Pinpoint the cell where the given text exists, returning its [X, Y] midpoint coordinate. 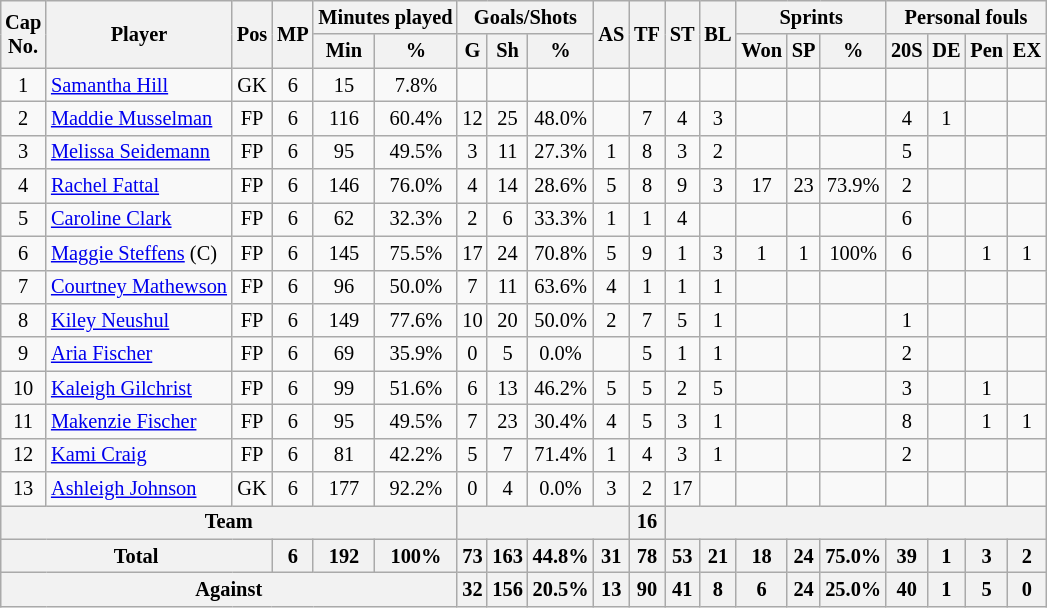
177 [344, 489]
BL [718, 34]
Courtney Mathewson [139, 287]
32 [472, 589]
Maggie Steffens (C) [139, 253]
CapNo. [23, 34]
Team [228, 522]
90 [647, 589]
192 [344, 556]
42.2% [416, 455]
Pen [986, 51]
48.0% [561, 118]
35.9% [416, 354]
25 [507, 118]
46.2% [561, 388]
Pos [252, 34]
53 [682, 556]
73.9% [853, 186]
75.0% [853, 556]
99 [344, 388]
77.6% [416, 320]
Sprints [811, 17]
Samantha Hill [139, 85]
Total [136, 556]
146 [344, 186]
Minutes played [385, 17]
Maddie Musselman [139, 118]
30.4% [561, 421]
28.6% [561, 186]
Aria Fischer [139, 354]
Personal fouls [966, 17]
145 [344, 253]
Rachel Fattal [139, 186]
Kaleigh Gilchrist [139, 388]
Against [228, 589]
21 [718, 556]
Won [761, 51]
Goals/Shots [525, 17]
15 [344, 85]
63.6% [561, 287]
Melissa Seidemann [139, 152]
Makenzie Fischer [139, 421]
69 [344, 354]
70.8% [561, 253]
78 [647, 556]
96 [344, 287]
32.3% [416, 219]
18 [761, 556]
Sh [507, 51]
71.4% [561, 455]
SP [804, 51]
EX [1027, 51]
G [472, 51]
76.0% [416, 186]
16 [647, 522]
Ashleigh Johnson [139, 489]
Min [344, 51]
25.0% [853, 589]
DE [946, 51]
33.3% [561, 219]
Caroline Clark [139, 219]
75.5% [416, 253]
39 [906, 556]
51.6% [416, 388]
7.8% [416, 85]
163 [507, 556]
116 [344, 118]
73 [472, 556]
20S [906, 51]
40 [906, 589]
MP [292, 34]
60.4% [416, 118]
Kami Craig [139, 455]
62 [344, 219]
149 [344, 320]
156 [507, 589]
TF [647, 34]
81 [344, 455]
31 [611, 556]
Player [139, 34]
41 [682, 589]
AS [611, 34]
ST [682, 34]
Kiley Neushul [139, 320]
20 [507, 320]
14 [507, 186]
92.2% [416, 489]
44.8% [561, 556]
27.3% [561, 152]
20.5% [561, 589]
